Provide the (X, Y) coordinate of the cell's center where the given text is located.  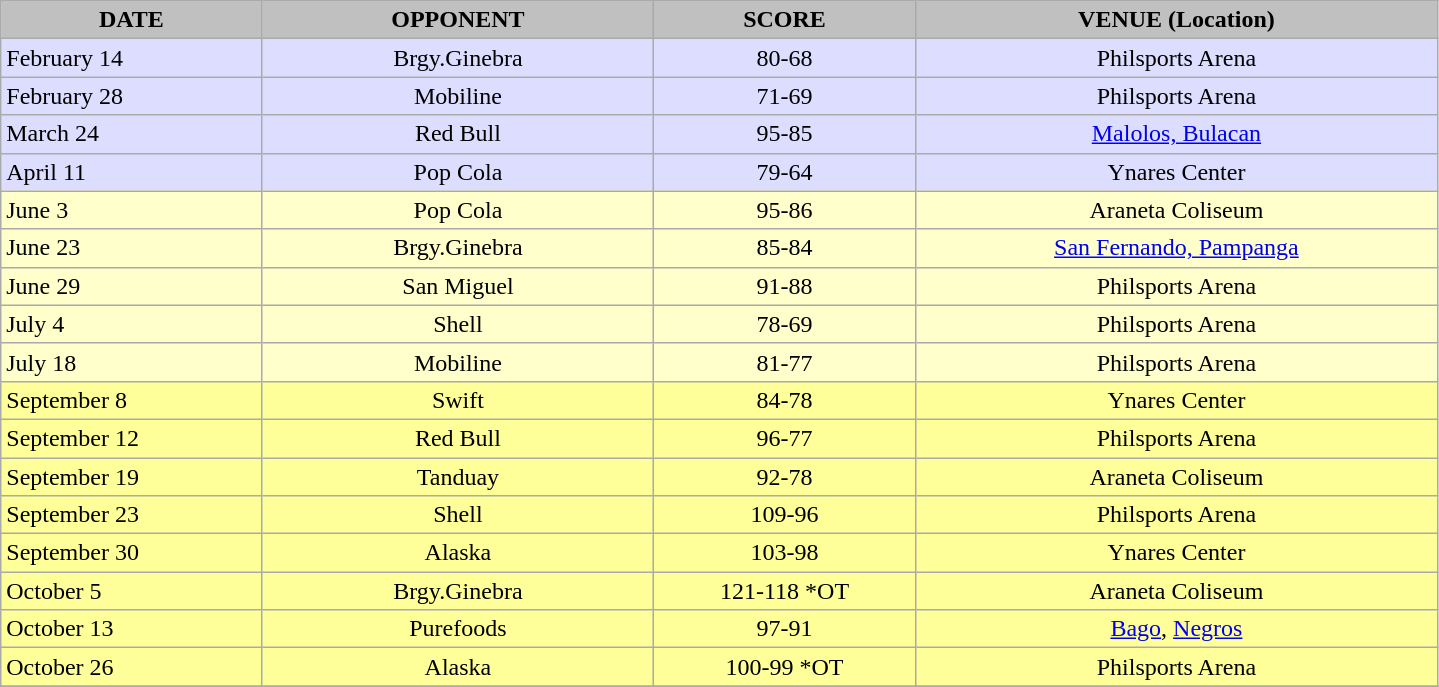
February 14 (132, 58)
SCORE (784, 20)
91-88 (784, 286)
71-69 (784, 96)
VENUE (Location) (1176, 20)
Bago, Negros (1176, 629)
March 24 (132, 134)
97-91 (784, 629)
July 4 (132, 324)
October 5 (132, 591)
DATE (132, 20)
June 23 (132, 248)
July 18 (132, 362)
San Fernando, Pampanga (1176, 248)
OPPONENT (458, 20)
78-69 (784, 324)
September 19 (132, 477)
100-99 *OT (784, 667)
September 12 (132, 438)
95-86 (784, 210)
October 13 (132, 629)
San Miguel (458, 286)
April 11 (132, 172)
80-68 (784, 58)
81-77 (784, 362)
109-96 (784, 515)
121-118 *OT (784, 591)
95-85 (784, 134)
103-98 (784, 553)
Swift (458, 400)
79-64 (784, 172)
96-77 (784, 438)
February 28 (132, 96)
92-78 (784, 477)
September 8 (132, 400)
September 30 (132, 553)
June 29 (132, 286)
September 23 (132, 515)
October 26 (132, 667)
Purefoods (458, 629)
Malolos, Bulacan (1176, 134)
85-84 (784, 248)
June 3 (132, 210)
84-78 (784, 400)
Tanduay (458, 477)
